For the text-containing cell, return its midpoint in (x, y) coordinate format. 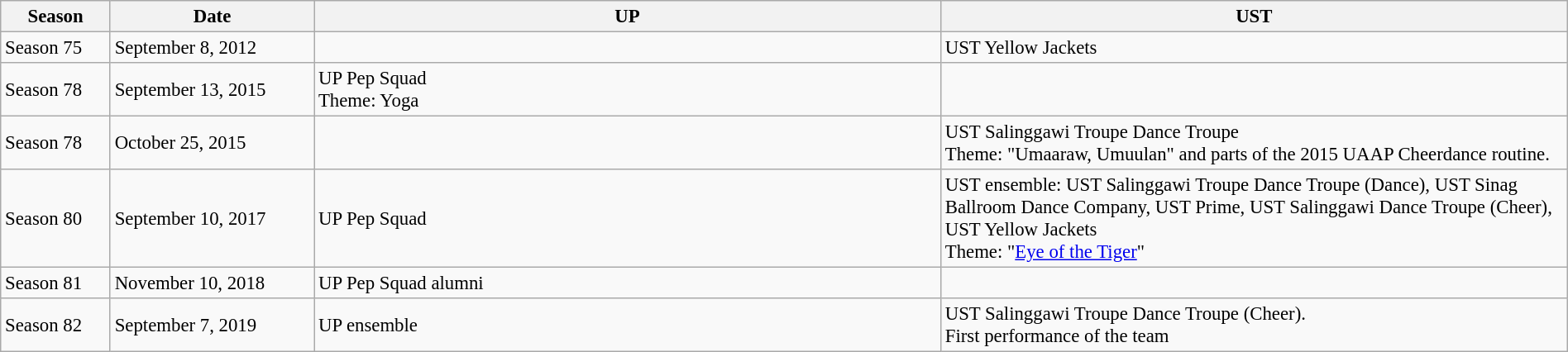
UP (628, 17)
UP Pep Squad (628, 218)
UST Yellow Jackets (1254, 48)
UST Salinggawi Troupe Dance Troupe Theme: "Umaaraw, Umuulan" and parts of the 2015 UAAP Cheerdance routine. (1254, 144)
Season 80 (56, 218)
September 8, 2012 (212, 48)
September 13, 2015 (212, 89)
Season 81 (56, 283)
October 25, 2015 (212, 144)
Date (212, 17)
November 10, 2018 (212, 283)
September 10, 2017 (212, 218)
UST (1254, 17)
UP Pep Squad Theme: Yoga (628, 89)
UP Pep Squad alumni (628, 283)
Season (56, 17)
Season 75 (56, 48)
